Determine the (X, Y) coordinate at the center of the cell enclosing the given text.  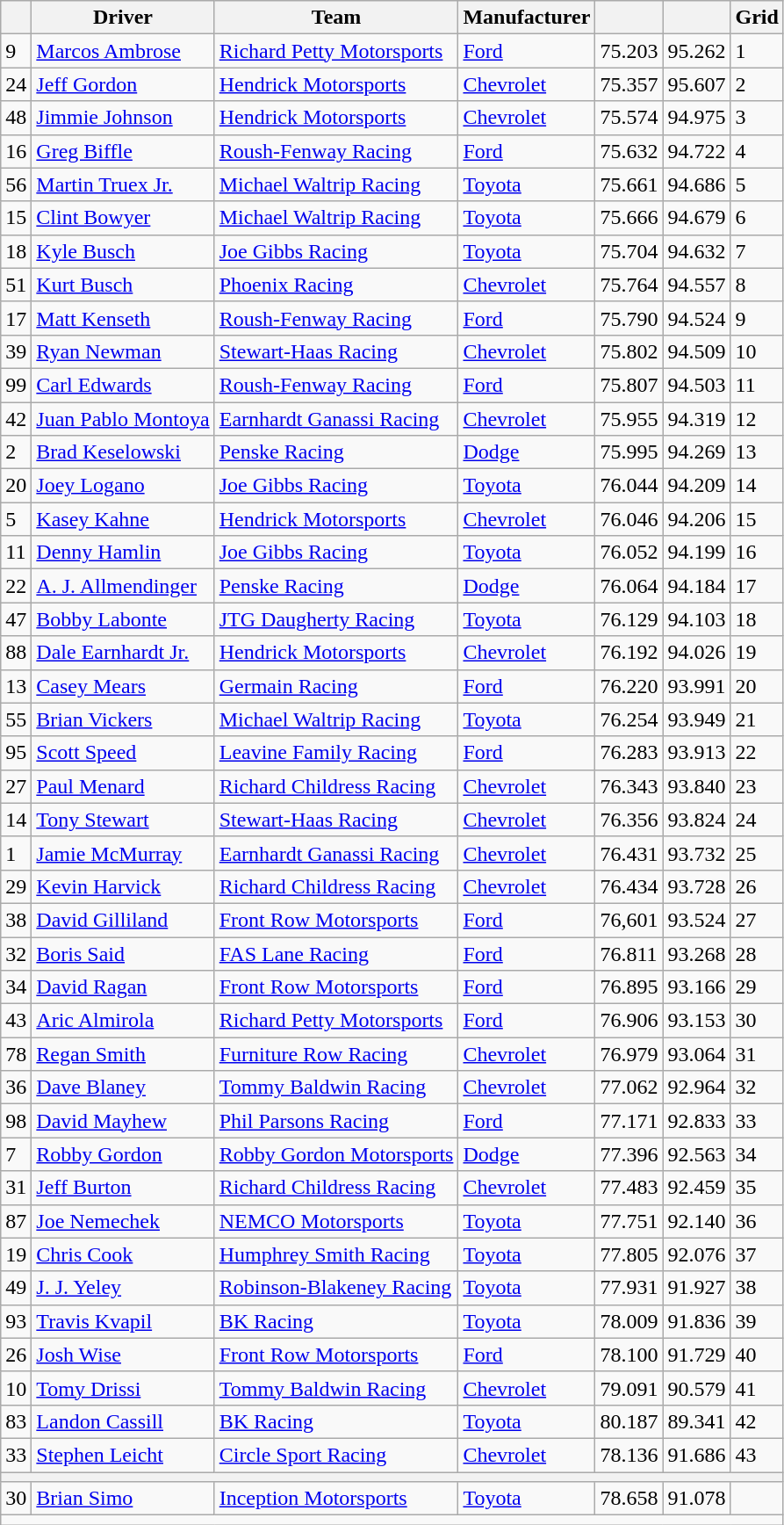
94.686 (697, 184)
76.811 (629, 953)
76.283 (629, 753)
Kasey Kahne (123, 519)
47 (16, 619)
Boris Said (123, 953)
93.524 (697, 920)
77.062 (629, 1088)
Jeff Gordon (123, 84)
David Ragan (123, 987)
75.666 (629, 218)
Martin Truex Jr. (123, 184)
75.704 (629, 251)
79.091 (629, 1388)
49 (16, 1288)
51 (16, 285)
Driver (123, 18)
Paul Menard (123, 786)
Brad Keselowski (123, 452)
Kevin Harvick (123, 886)
92.459 (697, 1188)
94.524 (697, 318)
77.396 (629, 1154)
75.790 (629, 318)
78 (16, 1054)
Matt Kenseth (123, 318)
Circle Sport Racing (336, 1455)
Jeff Burton (123, 1188)
77.805 (629, 1254)
A. J. Allmendinger (123, 586)
21 (757, 719)
90.579 (697, 1388)
75.661 (629, 184)
94.199 (697, 553)
94.184 (697, 586)
76.434 (629, 886)
Brian Vickers (123, 719)
23 (757, 786)
Kurt Busch (123, 285)
75.632 (629, 151)
25 (757, 853)
Jamie McMurray (123, 853)
12 (757, 419)
99 (16, 385)
Ryan Newman (123, 351)
92.964 (697, 1088)
77.171 (629, 1121)
Phoenix Racing (336, 285)
94.319 (697, 419)
Josh Wise (123, 1355)
Travis Kvapil (123, 1321)
94.975 (697, 118)
76.979 (629, 1054)
Jimmie Johnson (123, 118)
78.009 (629, 1321)
92.076 (697, 1254)
76.356 (629, 820)
94.722 (697, 151)
94.269 (697, 452)
76.046 (629, 519)
91.686 (697, 1455)
77.483 (629, 1188)
Humphrey Smith Racing (336, 1254)
40 (757, 1355)
J. J. Yeley (123, 1288)
Clint Bowyer (123, 218)
93.153 (697, 1021)
56 (16, 184)
94.632 (697, 251)
76.343 (629, 786)
75.357 (629, 84)
Joe Nemechek (123, 1221)
76.064 (629, 586)
77.931 (629, 1288)
41 (757, 1388)
94.509 (697, 351)
93.166 (697, 987)
94.557 (697, 285)
94.209 (697, 486)
Chris Cook (123, 1254)
94.679 (697, 218)
93.824 (697, 820)
80.187 (629, 1421)
Robinson-Blakeney Racing (336, 1288)
55 (16, 719)
95.262 (697, 51)
76.052 (629, 553)
91.078 (697, 1499)
Kyle Busch (123, 251)
Robby Gordon Motorsports (336, 1154)
76,601 (629, 920)
92.563 (697, 1154)
Leavine Family Racing (336, 753)
91.729 (697, 1355)
48 (16, 118)
Tony Stewart (123, 820)
35 (757, 1188)
93.991 (697, 686)
Germain Racing (336, 686)
93 (16, 1321)
76.220 (629, 686)
Bobby Labonte (123, 619)
75.807 (629, 385)
87 (16, 1221)
David Gilliland (123, 920)
Manufacturer (527, 18)
Inception Motorsports (336, 1499)
75.574 (629, 118)
28 (757, 953)
Landon Cassill (123, 1421)
8 (757, 285)
93.268 (697, 953)
94.103 (697, 619)
94.206 (697, 519)
77.751 (629, 1221)
76.192 (629, 653)
75.203 (629, 51)
95 (16, 753)
93.913 (697, 753)
98 (16, 1121)
88 (16, 653)
Tomy Drissi (123, 1388)
Stephen Leicht (123, 1455)
6 (757, 218)
92.140 (697, 1221)
Juan Pablo Montoya (123, 419)
76.895 (629, 987)
93.728 (697, 886)
89.341 (697, 1421)
37 (757, 1254)
94.503 (697, 385)
Grid (757, 18)
95.607 (697, 84)
78.136 (629, 1455)
3 (757, 118)
76.129 (629, 619)
Greg Biffle (123, 151)
NEMCO Motorsports (336, 1221)
91.836 (697, 1321)
Regan Smith (123, 1054)
FAS Lane Racing (336, 953)
Scott Speed (123, 753)
Furniture Row Racing (336, 1054)
Marcos Ambrose (123, 51)
75.995 (629, 452)
Denny Hamlin (123, 553)
Phil Parsons Racing (336, 1121)
76.431 (629, 853)
Brian Simo (123, 1499)
76.254 (629, 719)
91.927 (697, 1288)
92.833 (697, 1121)
93.949 (697, 719)
75.764 (629, 285)
JTG Daugherty Racing (336, 619)
Dale Earnhardt Jr. (123, 653)
78.658 (629, 1499)
Casey Mears (123, 686)
83 (16, 1421)
Carl Edwards (123, 385)
75.955 (629, 419)
78.100 (629, 1355)
4 (757, 151)
Aric Almirola (123, 1021)
93.840 (697, 786)
75.802 (629, 351)
94.026 (697, 653)
Joey Logano (123, 486)
Robby Gordon (123, 1154)
76.906 (629, 1021)
David Mayhew (123, 1121)
Dave Blaney (123, 1088)
93.064 (697, 1054)
93.732 (697, 853)
76.044 (629, 486)
Team (336, 18)
